Find where the given text appears and provide that cell's center as [x, y] coordinate. 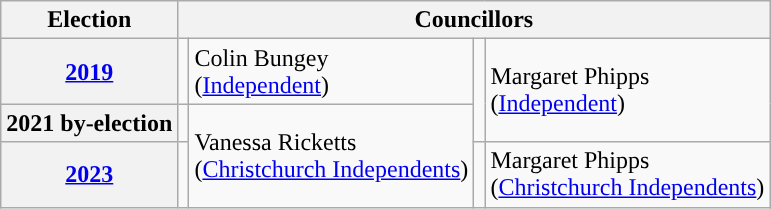
2019 [90, 72]
2023 [90, 174]
Election [90, 20]
Vanessa Ricketts(Christchurch Independents) [332, 156]
Margaret Phipps(Christchurch Independents) [628, 174]
2021 by-election [90, 123]
Margaret Phipps(Independent) [628, 90]
Councillors [474, 20]
Colin Bungey(Independent) [332, 72]
